Identify which cell holds the provided text, then report its (x, y) central coordinate. 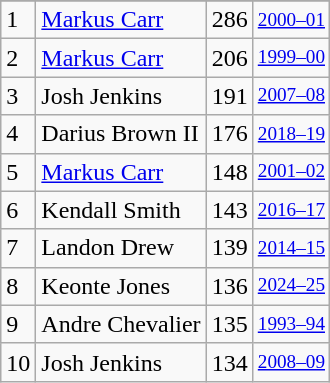
139 (230, 248)
286 (230, 20)
2014–15 (291, 248)
1 (18, 20)
Landon Drew (121, 248)
Kendall Smith (121, 210)
2016–17 (291, 210)
136 (230, 286)
Darius Brown II (121, 134)
2024–25 (291, 286)
206 (230, 58)
176 (230, 134)
8 (18, 286)
2000–01 (291, 20)
1999–00 (291, 58)
135 (230, 324)
1993–94 (291, 324)
191 (230, 96)
2007–08 (291, 96)
Keonte Jones (121, 286)
10 (18, 362)
9 (18, 324)
2001–02 (291, 172)
2 (18, 58)
7 (18, 248)
4 (18, 134)
Andre Chevalier (121, 324)
2008–09 (291, 362)
148 (230, 172)
143 (230, 210)
134 (230, 362)
5 (18, 172)
6 (18, 210)
3 (18, 96)
2018–19 (291, 134)
